Extract the (X, Y) coordinate from the center of the cell holding the provided text.  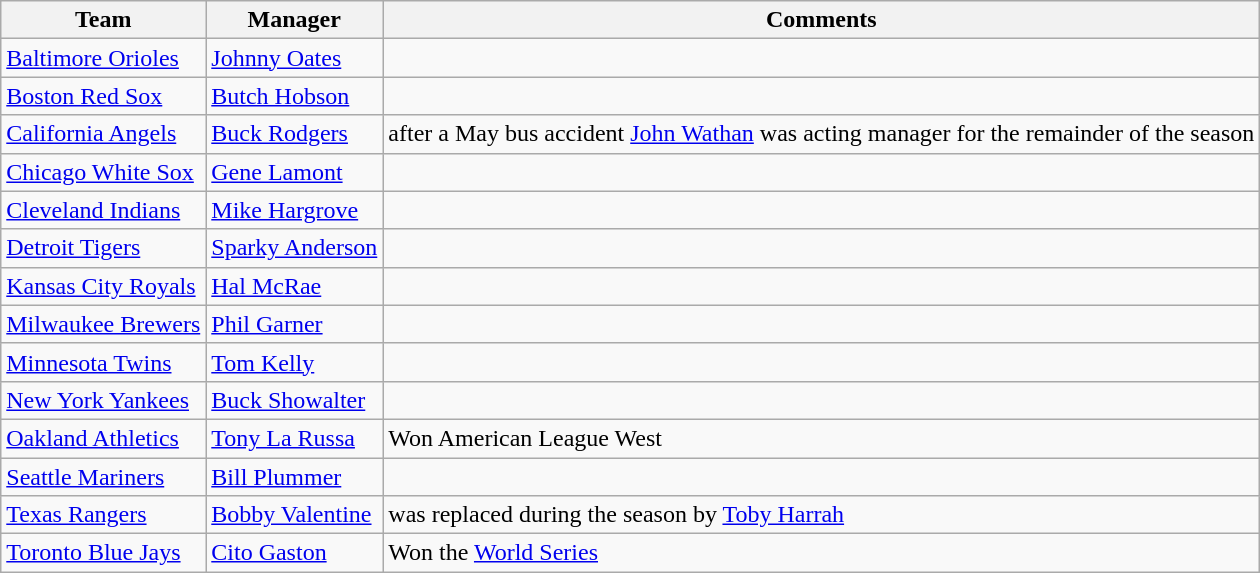
Minnesota Twins (104, 362)
Detroit Tigers (104, 248)
Cleveland Indians (104, 210)
Butch Hobson (294, 96)
Chicago White Sox (104, 172)
Won American League West (822, 438)
Team (104, 20)
Buck Rodgers (294, 134)
Baltimore Orioles (104, 58)
Boston Red Sox (104, 96)
Kansas City Royals (104, 286)
Comments (822, 20)
California Angels (104, 134)
Phil Garner (294, 324)
New York Yankees (104, 400)
Sparky Anderson (294, 248)
Won the World Series (822, 553)
Toronto Blue Jays (104, 553)
Seattle Mariners (104, 477)
Hal McRae (294, 286)
Buck Showalter (294, 400)
Oakland Athletics (104, 438)
Bobby Valentine (294, 515)
after a May bus accident John Wathan was acting manager for the remainder of the season (822, 134)
Milwaukee Brewers (104, 324)
Texas Rangers (104, 515)
Mike Hargrove (294, 210)
Johnny Oates (294, 58)
Cito Gaston (294, 553)
was replaced during the season by Toby Harrah (822, 515)
Tony La Russa (294, 438)
Gene Lamont (294, 172)
Tom Kelly (294, 362)
Manager (294, 20)
Bill Plummer (294, 477)
